Find where the given text appears and provide that cell's center as [x, y] coordinate. 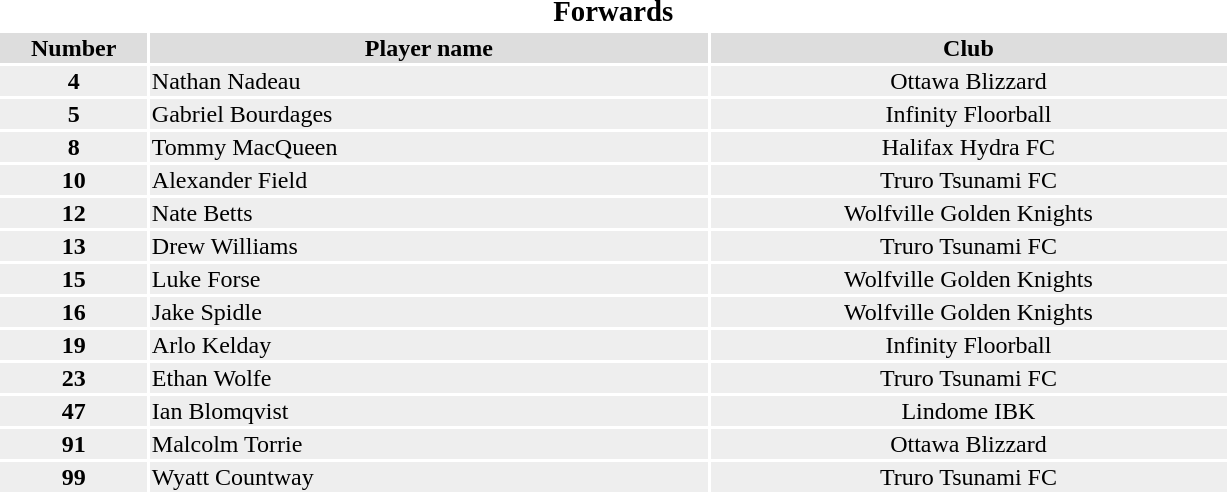
47 [74, 411]
13 [74, 246]
Player name [428, 48]
99 [74, 477]
Alexander Field [428, 180]
19 [74, 345]
12 [74, 213]
8 [74, 147]
Ethan Wolfe [428, 378]
16 [74, 312]
Drew Williams [428, 246]
4 [74, 81]
Ian Blomqvist [428, 411]
Halifax Hydra FC [968, 147]
23 [74, 378]
Number [74, 48]
Tommy MacQueen [428, 147]
Nate Betts [428, 213]
Malcolm Torrie [428, 444]
Club [968, 48]
15 [74, 279]
Wyatt Countway [428, 477]
Lindome IBK [968, 411]
Arlo Kelday [428, 345]
Jake Spidle [428, 312]
5 [74, 114]
10 [74, 180]
Nathan Nadeau [428, 81]
Gabriel Bourdages [428, 114]
91 [74, 444]
Luke Forse [428, 279]
